Output the (x, y) coordinate of the center of the cell containing the given text.  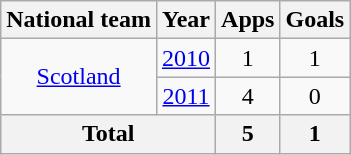
Scotland (79, 77)
Apps (248, 20)
0 (315, 96)
2010 (186, 58)
National team (79, 20)
4 (248, 96)
2011 (186, 96)
Year (186, 20)
Total (108, 134)
5 (248, 134)
Goals (315, 20)
